Output the (x, y) coordinate of the center of the cell containing the given text.  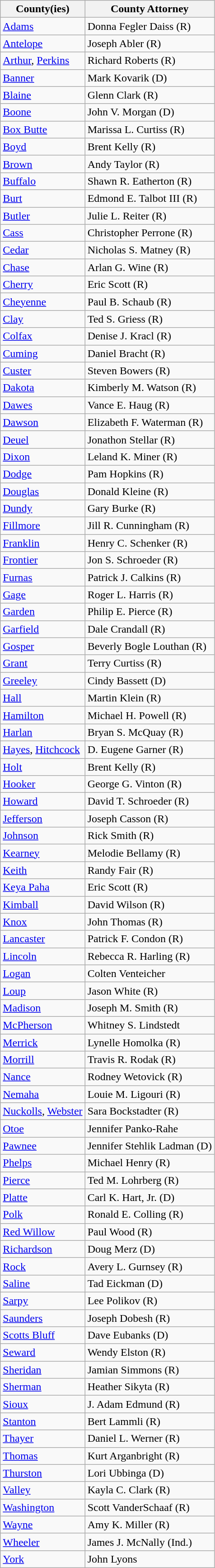
Marissa L. Curtiss (R) (150, 129)
Jonathon Stellar (R) (150, 439)
Madison (42, 1008)
Dakota (42, 388)
Cedar (42, 250)
Adams (42, 26)
Bert Lammli (R) (150, 1421)
Custer (42, 371)
John Thomas (R) (150, 922)
Pierce (42, 1180)
Jason White (R) (150, 991)
Michael H. Powell (R) (150, 715)
Franklin (42, 543)
Dodge (42, 474)
George G. Vinton (R) (150, 784)
Avery L. Gurnsey (R) (150, 1266)
Frontier (42, 560)
Nicholas S. Matney (R) (150, 250)
Melodie Bellamy (R) (150, 853)
Kayla C. Clark (R) (150, 1490)
Rebecca R. Harling (R) (150, 956)
Leland K. Miner (R) (150, 457)
Phelps (42, 1163)
Pawnee (42, 1146)
Holt (42, 767)
County(ies) (42, 9)
Sioux (42, 1404)
Burt (42, 198)
Cuming (42, 353)
Harlan (42, 732)
Randy Fair (R) (150, 870)
Thayer (42, 1439)
Gage (42, 595)
Furnas (42, 577)
Ted M. Lohrberg (R) (150, 1180)
Dave Eubanks (D) (150, 1335)
Roger L. Harris (R) (150, 595)
Buffalo (42, 181)
Sherman (42, 1387)
Merrick (42, 1042)
Arthur, Perkins (42, 61)
Philip E. Pierce (R) (150, 612)
Jennifer Stehlik Ladman (D) (150, 1146)
Nuckolls, Webster (42, 1111)
Box Butte (42, 129)
Hamilton (42, 715)
York (42, 1559)
Loup (42, 991)
Chase (42, 267)
Arlan G. Wine (R) (150, 267)
Rick Smith (R) (150, 836)
Elizabeth F. Waterman (R) (150, 422)
Dale Crandall (R) (150, 629)
Deuel (42, 439)
Carl K. Hart, Jr. (D) (150, 1197)
Brown (42, 164)
Wayne (42, 1525)
Saline (42, 1283)
David T. Schroeder (R) (150, 801)
Julie L. Reiter (R) (150, 216)
Sara Bockstadter (R) (150, 1111)
Valley (42, 1490)
Thomas (42, 1456)
Joseph M. Smith (R) (150, 1008)
Nance (42, 1077)
Dixon (42, 457)
Logan (42, 973)
Lincoln (42, 956)
Paul Wood (R) (150, 1232)
Patrick F. Condon (R) (150, 939)
Keya Paha (42, 887)
Grant (42, 663)
Boone (42, 112)
Martin Klein (R) (150, 698)
Kimberly M. Watson (R) (150, 388)
Jill R. Cunningham (R) (150, 526)
Seward (42, 1353)
Travis R. Rodak (R) (150, 1060)
Glenn Clark (R) (150, 95)
Gosper (42, 646)
Kimball (42, 905)
Garfield (42, 629)
Daniel Bracht (R) (150, 353)
Thurston (42, 1473)
County Attorney (150, 9)
Patrick J. Calkins (R) (150, 577)
Henry C. Schenker (R) (150, 543)
Jon S. Schroeder (R) (150, 560)
Fillmore (42, 526)
Terry Curtiss (R) (150, 663)
Heather Sikyta (R) (150, 1387)
Colten Venteicher (150, 973)
Hall (42, 698)
James J. McNally (Ind.) (150, 1542)
Shawn R. Eatherton (R) (150, 181)
Rodney Wetovick (R) (150, 1077)
Cindy Bassett (D) (150, 681)
Beverly Bogle Louthan (R) (150, 646)
Washington (42, 1507)
Sarpy (42, 1301)
Greeley (42, 681)
Whitney S. Lindstedt (150, 1025)
Blaine (42, 95)
Gary Burke (R) (150, 509)
Ronald E. Colling (R) (150, 1215)
Steven Bowers (R) (150, 371)
Denise J. Kracl (R) (150, 336)
Lori Ubbinga (D) (150, 1473)
Nemaha (42, 1094)
J. Adam Edmund (R) (150, 1404)
Cass (42, 233)
David Wilson (R) (150, 905)
Morrill (42, 1060)
Jennifer Panko-Rahe (150, 1129)
John Lyons (150, 1559)
Cherry (42, 285)
Hayes, Hitchcock (42, 749)
Edmond E. Talbot III (R) (150, 198)
Lynelle Homolka (R) (150, 1042)
Otoe (42, 1129)
Donna Fegler Daiss (R) (150, 26)
Paul B. Schaub (R) (150, 302)
D. Eugene Garner (R) (150, 749)
Lancaster (42, 939)
McPherson (42, 1025)
Vance E. Haug (R) (150, 405)
Cheyenne (42, 302)
Knox (42, 922)
Mark Kovarik (D) (150, 78)
Tad Eickman (D) (150, 1283)
Kearney (42, 853)
Richard Roberts (R) (150, 61)
Pam Hopkins (R) (150, 474)
Antelope (42, 43)
Dawson (42, 422)
Sheridan (42, 1370)
Jefferson (42, 819)
Dawes (42, 405)
Howard (42, 801)
Colfax (42, 336)
Dundy (42, 509)
Red Willow (42, 1232)
Joseph Dobesh (R) (150, 1318)
Joseph Abler (R) (150, 43)
Butler (42, 216)
Rock (42, 1266)
Michael Henry (R) (150, 1163)
Banner (42, 78)
Wendy Elston (R) (150, 1353)
Amy K. Miller (R) (150, 1525)
Scotts Bluff (42, 1335)
Polk (42, 1215)
Stanton (42, 1421)
Saunders (42, 1318)
Ted S. Griess (R) (150, 319)
Richardson (42, 1249)
Louie M. Ligouri (R) (150, 1094)
Doug Merz (D) (150, 1249)
Douglas (42, 491)
Garden (42, 612)
Scott VanderSchaaf (R) (150, 1507)
Platte (42, 1197)
Bryan S. McQuay (R) (150, 732)
Hooker (42, 784)
Jamian Simmons (R) (150, 1370)
Boyd (42, 147)
Clay (42, 319)
Daniel L. Werner (R) (150, 1439)
Andy Taylor (R) (150, 164)
Lee Polikov (R) (150, 1301)
Wheeler (42, 1542)
Kurt Arganbright (R) (150, 1456)
John V. Morgan (D) (150, 112)
Joseph Casson (R) (150, 819)
Donald Kleine (R) (150, 491)
Keith (42, 870)
Christopher Perrone (R) (150, 233)
Johnson (42, 836)
